Scan for the cell matching the given text and deliver its (X, Y) coordinate at center. 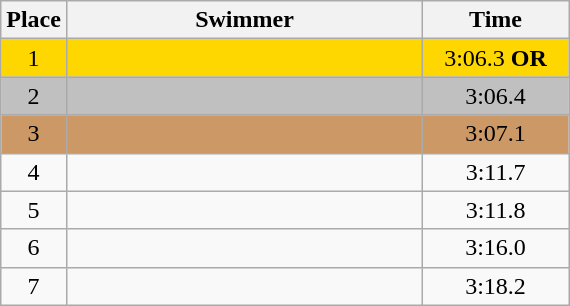
4 (34, 172)
3:16.0 (496, 248)
2 (34, 96)
Place (34, 20)
Swimmer (244, 20)
3:06.4 (496, 96)
3:06.3 OR (496, 58)
1 (34, 58)
3:11.8 (496, 210)
3:11.7 (496, 172)
Time (496, 20)
3:07.1 (496, 134)
7 (34, 286)
6 (34, 248)
3:18.2 (496, 286)
5 (34, 210)
3 (34, 134)
